Return the (x, y) coordinate for the center point of the cell that contains the specified text.  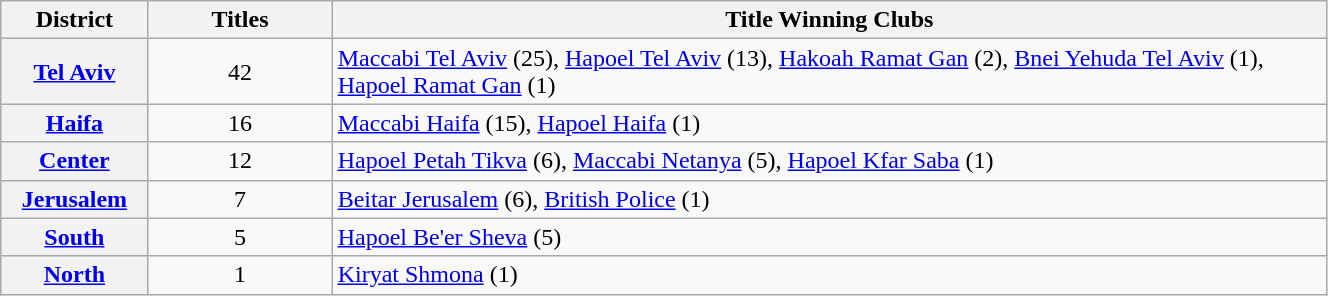
Hapoel Petah Tikva (6), Maccabi Netanya (5), Hapoel Kfar Saba (1) (829, 161)
1 (240, 275)
Maccabi Haifa (15), Hapoel Haifa (1) (829, 123)
16 (240, 123)
Jerusalem (74, 199)
Titles (240, 20)
5 (240, 237)
Tel Aviv (74, 72)
Beitar Jerusalem (6), British Police (1) (829, 199)
District (74, 20)
Title Winning Clubs (829, 20)
Maccabi Tel Aviv (25), Hapoel Tel Aviv (13), Hakoah Ramat Gan (2), Bnei Yehuda Tel Aviv (1), Hapoel Ramat Gan (1) (829, 72)
7 (240, 199)
North (74, 275)
Center (74, 161)
Haifa (74, 123)
12 (240, 161)
Kiryat Shmona (1) (829, 275)
42 (240, 72)
Hapoel Be'er Sheva (5) (829, 237)
South (74, 237)
